Detect which cell encompasses the target text, then output its [x, y] center coordinate. 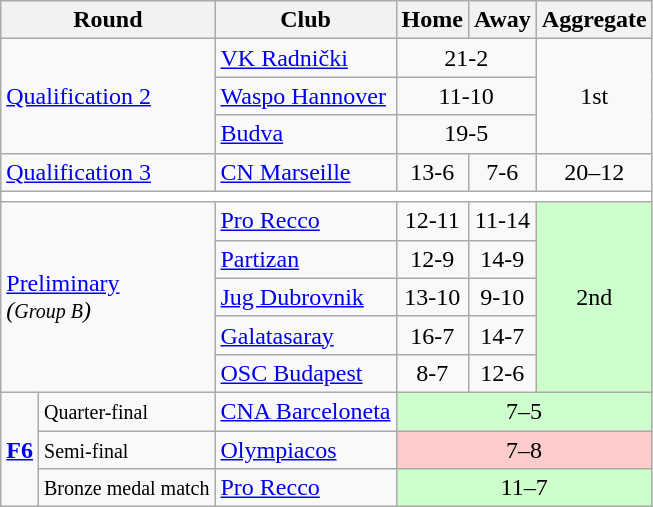
13-6 [432, 172]
Budva [306, 134]
Jug Dubrovnik [306, 297]
2nd [594, 297]
19-5 [466, 134]
Home [432, 20]
F6 [20, 449]
Olympiacos [306, 449]
Aggregate [594, 20]
12-6 [502, 373]
Away [502, 20]
9-10 [502, 297]
8-7 [432, 373]
13-10 [432, 297]
7–8 [524, 449]
Round [108, 20]
Quarter-final [126, 411]
Waspo Hannover [306, 96]
12-9 [432, 259]
12-11 [432, 221]
Bronze medal match [126, 488]
21-2 [466, 58]
11-10 [466, 96]
14-9 [502, 259]
Galatasaray [306, 335]
Club [306, 20]
OSC Budapest [306, 373]
Preliminary(Group B) [108, 297]
11-14 [502, 221]
11–7 [524, 488]
VK Radnički [306, 58]
7-6 [502, 172]
14-7 [502, 335]
Qualification 2 [108, 96]
1st [594, 96]
CN Marseille [306, 172]
Semi-final [126, 449]
16-7 [432, 335]
7–5 [524, 411]
Partizan [306, 259]
CNA Barceloneta [306, 411]
Qualification 3 [108, 172]
20–12 [594, 172]
